Locate the cell with the specified text and output its [x, y] center coordinate. 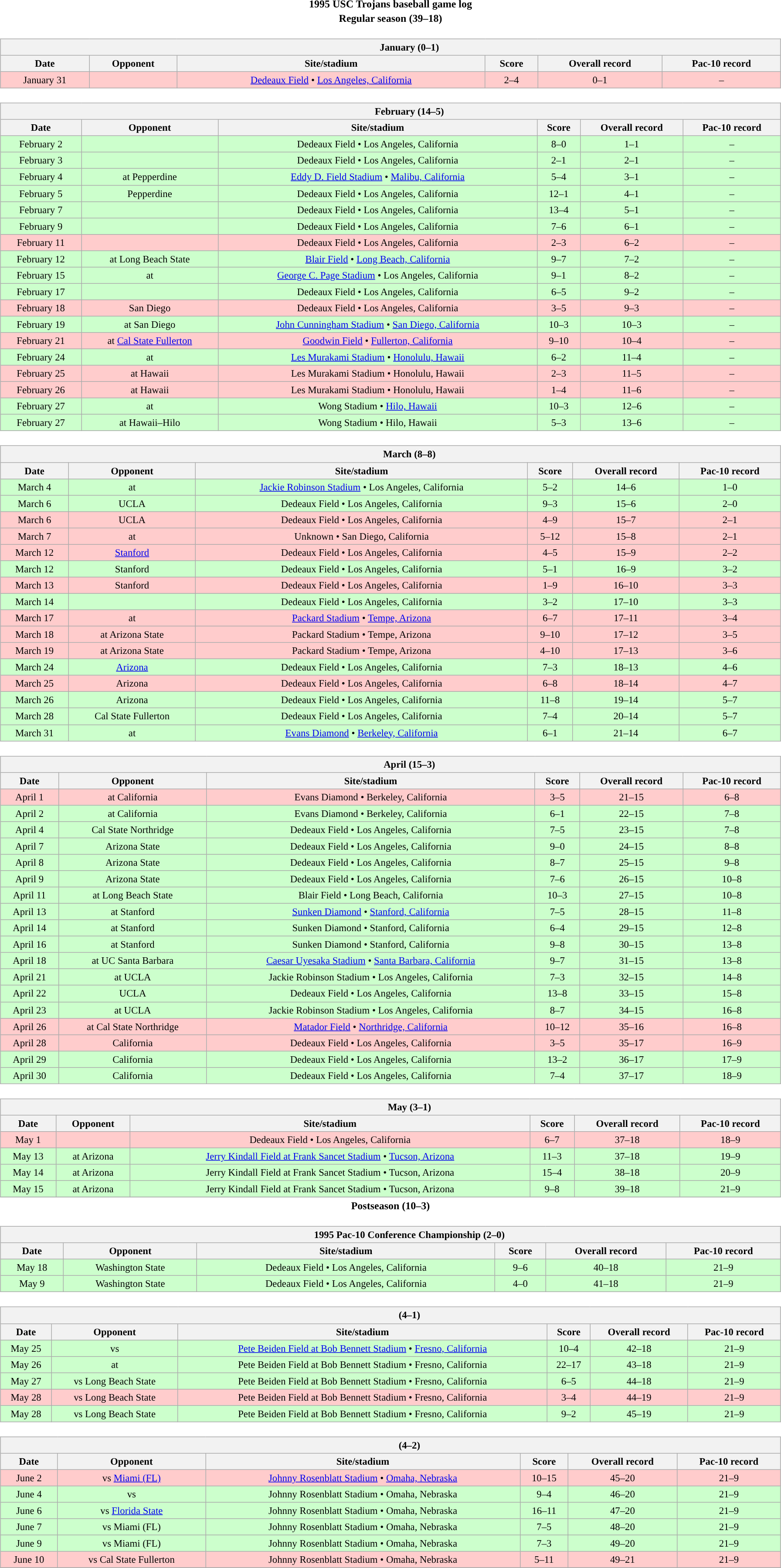
21–15 [632, 797]
April 7 [30, 846]
February 11 [41, 242]
April 4 [30, 830]
April 2 [30, 813]
17–11 [626, 618]
Cal State Fullerton [132, 716]
43–18 [639, 1364]
34–15 [632, 1010]
4–5 [550, 552]
April 22 [30, 993]
36–17 [632, 1059]
4–0 [520, 1284]
15–4 [552, 1173]
47–20 [622, 1510]
(4–2) [390, 1445]
17–10 [626, 602]
8–2 [632, 275]
16–10 [626, 585]
April 8 [30, 863]
5–11 [544, 1560]
31–15 [632, 961]
4–1 [632, 193]
March 4 [35, 487]
May 26 [26, 1364]
February 17 [41, 292]
April 21 [30, 977]
February 26 [41, 390]
9–1 [559, 275]
March 19 [35, 651]
19–9 [730, 1156]
7–2 [632, 259]
March 31 [35, 733]
15–6 [626, 503]
20–9 [730, 1173]
May 9 [32, 1284]
10–12 [557, 1027]
April (15–3) [390, 764]
at Cal State Fullerton [150, 341]
2–4 [511, 80]
May 15 [28, 1189]
11–3 [552, 1156]
May 25 [26, 1348]
21–14 [626, 733]
Eddy D. Field Stadium • Malibu, California [378, 177]
May 18 [32, 1268]
30–15 [632, 945]
14–6 [626, 487]
4–9 [550, 520]
5–3 [559, 423]
4–6 [730, 667]
1–4 [559, 390]
May 1 [28, 1140]
25–15 [632, 863]
March 13 [35, 585]
February 19 [41, 324]
February 12 [41, 259]
April 23 [30, 1010]
May 27 [26, 1381]
at UC Santa Barbara [133, 961]
May 13 [28, 1156]
February 24 [41, 357]
June 2 [29, 1478]
18–14 [626, 684]
41–18 [606, 1284]
Pepperdine [150, 193]
49–20 [622, 1544]
24–15 [632, 846]
June 7 [29, 1527]
Cal State Northridge [133, 830]
March 18 [35, 634]
22–15 [632, 813]
January 31 [45, 80]
11–5 [632, 374]
13–6 [632, 423]
44–18 [639, 1381]
29–15 [632, 928]
35–17 [632, 1043]
40–18 [606, 1268]
March 24 [35, 667]
19–14 [626, 700]
6–4 [557, 928]
12–8 [732, 928]
46–20 [622, 1494]
March 26 [35, 700]
10–15 [544, 1478]
June 4 [29, 1494]
5–2 [550, 487]
March (8–8) [390, 454]
4–10 [550, 651]
0–1 [600, 80]
5–4 [559, 177]
April 13 [30, 912]
George C. Page Stadium • Los Angeles, California [378, 275]
March 14 [35, 602]
June 6 [29, 1510]
38–18 [628, 1173]
April 11 [30, 895]
at Pepperdine [150, 177]
2–0 [730, 503]
28–15 [632, 912]
Unknown • San Diego, California [362, 536]
8–0 [559, 144]
April 18 [30, 961]
39–18 [628, 1189]
March 17 [35, 618]
23–15 [632, 830]
February 21 [41, 341]
3–6 [730, 651]
February 5 [41, 193]
Caesar Uyesaka Stadium • Santa Barbara, California [370, 961]
John Cunningham Stadium • San Diego, California [378, 324]
1–9 [550, 585]
45–20 [622, 1478]
April 29 [30, 1059]
17–9 [732, 1059]
17–12 [626, 634]
45–19 [639, 1414]
March 25 [35, 684]
49–21 [622, 1560]
1–0 [730, 487]
Matador Field • Northridge, California [370, 1027]
2–2 [730, 552]
May (3–1) [390, 1107]
33–15 [632, 993]
April 16 [30, 945]
April 14 [30, 928]
35–16 [632, 1027]
February (14–5) [390, 112]
1995 Pac-10 Conference Championship (2–0) [390, 1235]
February 25 [41, 374]
8–8 [732, 846]
13–2 [557, 1059]
5–12 [550, 536]
April 30 [30, 1075]
9–4 [544, 1494]
at Cal State Northridge [133, 1027]
February 2 [41, 144]
Goodwin Field • Fullerton, California [378, 341]
42–18 [639, 1348]
12–1 [559, 193]
(4–1) [390, 1315]
vs Florida State [132, 1510]
15–9 [626, 552]
February 9 [41, 226]
March 7 [35, 536]
32–15 [632, 977]
12–6 [632, 406]
18–13 [626, 667]
26–15 [632, 879]
April 1 [30, 797]
March 28 [35, 716]
May 14 [28, 1173]
January (0–1) [390, 47]
9–6 [520, 1268]
February 18 [41, 308]
11–4 [632, 357]
15–7 [626, 520]
at Hawaii–Hilo [150, 423]
February 15 [41, 275]
at San Diego [150, 324]
22–17 [569, 1364]
3–1 [632, 177]
27–15 [632, 895]
13–4 [559, 210]
vs Cal State Fullerton [132, 1560]
February 3 [41, 160]
1–1 [632, 144]
April 28 [30, 1043]
June 9 [29, 1544]
20–14 [626, 716]
17–13 [626, 651]
48–20 [622, 1527]
44–19 [639, 1397]
16–11 [544, 1510]
4–7 [730, 684]
14–8 [732, 977]
June 10 [29, 1560]
April 9 [30, 879]
April 26 [30, 1027]
February 4 [41, 177]
San Diego [150, 308]
February 7 [41, 210]
37–17 [632, 1075]
9–0 [557, 846]
11–6 [632, 390]
